Determine the [X, Y] coordinate at the center of the cell enclosing the given text.  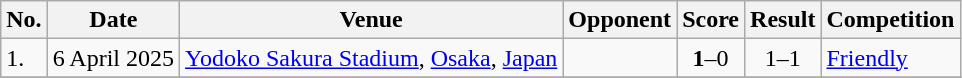
Venue [372, 20]
1. [24, 58]
Competition [890, 20]
Friendly [890, 58]
Score [711, 20]
Yodoko Sakura Stadium, Osaka, Japan [372, 58]
6 April 2025 [113, 58]
Date [113, 20]
Result [783, 20]
Opponent [620, 20]
No. [24, 20]
1–1 [783, 58]
1–0 [711, 58]
